Pinpoint the cell where the given text exists, returning its [x, y] midpoint coordinate. 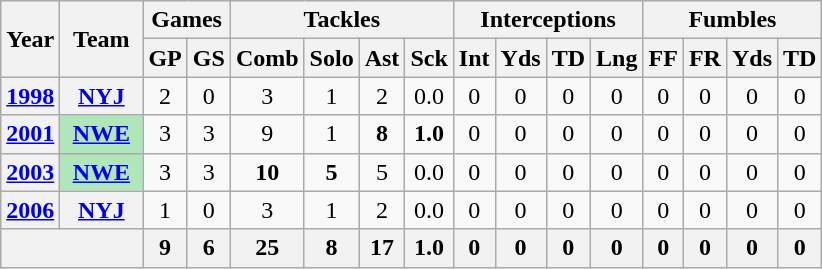
Lng [617, 58]
FR [704, 58]
10 [267, 172]
Comb [267, 58]
Games [186, 20]
2001 [30, 134]
Fumbles [732, 20]
GS [208, 58]
6 [208, 248]
25 [267, 248]
Sck [429, 58]
Team [102, 39]
1998 [30, 96]
Ast [382, 58]
2006 [30, 210]
2003 [30, 172]
FF [663, 58]
GP [165, 58]
Solo [332, 58]
17 [382, 248]
Tackles [342, 20]
Interceptions [548, 20]
Year [30, 39]
Int [474, 58]
